Identify which cell holds the provided text, then report its [x, y] central coordinate. 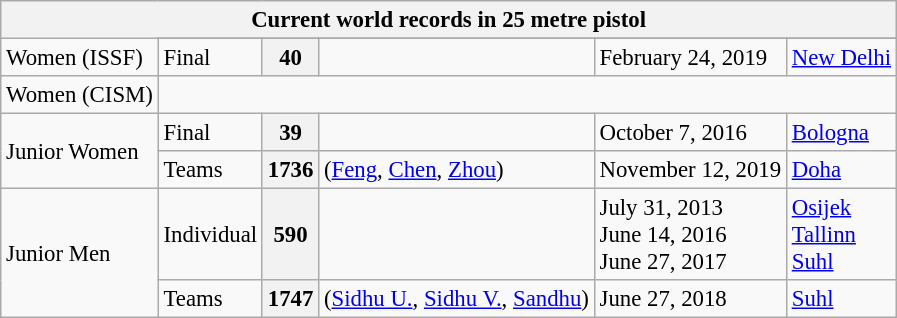
(Feng, Chen, Zhou) [457, 170]
June 27, 2018 [690, 299]
July 31, 2013 June 14, 2016 June 27, 2017 [690, 235]
Junior Women [80, 152]
October 7, 2016 [690, 133]
1736 [290, 170]
(Sidhu U., Sidhu V., Sandhu) [457, 299]
39 [290, 133]
590 [290, 235]
New Delhi [841, 58]
February 24, 2019 [690, 58]
November 12, 2019 [690, 170]
Current world records in 25 metre pistol [449, 20]
Doha [841, 170]
40 [290, 58]
Junior Men [80, 254]
Osijek Tallinn Suhl [841, 235]
Women (ISSF) [80, 58]
1747 [290, 299]
Suhl [841, 299]
Bologna [841, 133]
Individual [210, 235]
Women (CISM) [80, 95]
